Return [x, y] of the center of cell containing provided text 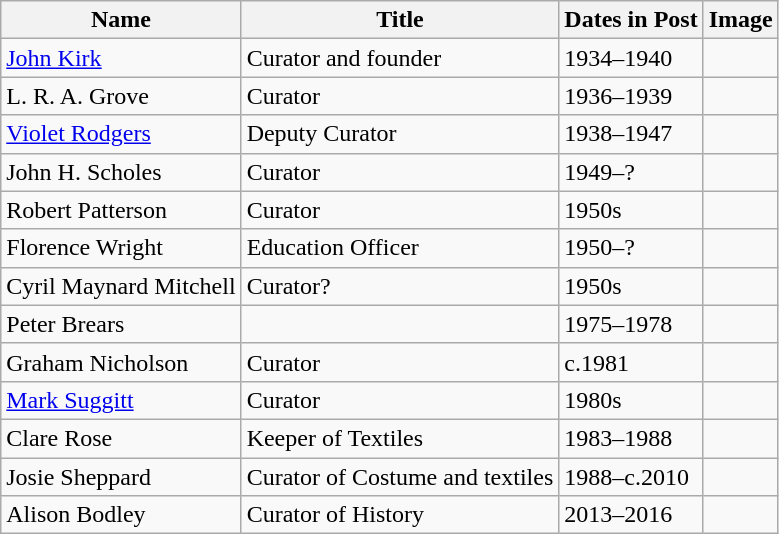
1983–1988 [631, 438]
Curator? [400, 286]
Graham Nicholson [121, 362]
1950–? [631, 248]
Curator of Costume and textiles [400, 477]
Image [740, 20]
Name [121, 20]
Education Officer [400, 248]
2013–2016 [631, 515]
Florence Wright [121, 248]
Curator and founder [400, 58]
Dates in Post [631, 20]
Josie Sheppard [121, 477]
1980s [631, 400]
Keeper of Textiles [400, 438]
Violet Rodgers [121, 134]
L. R. A. Grove [121, 96]
John Kirk [121, 58]
John H. Scholes [121, 172]
1988–c.2010 [631, 477]
c.1981 [631, 362]
Title [400, 20]
1949–? [631, 172]
Curator of History [400, 515]
Clare Rose [121, 438]
Cyril Maynard Mitchell [121, 286]
Deputy Curator [400, 134]
1934–1940 [631, 58]
Mark Suggitt [121, 400]
Peter Brears [121, 324]
Alison Bodley [121, 515]
1975–1978 [631, 324]
Robert Patterson [121, 210]
1938–1947 [631, 134]
1936–1939 [631, 96]
